Pinpoint the cell where the given text exists, returning its (x, y) midpoint coordinate. 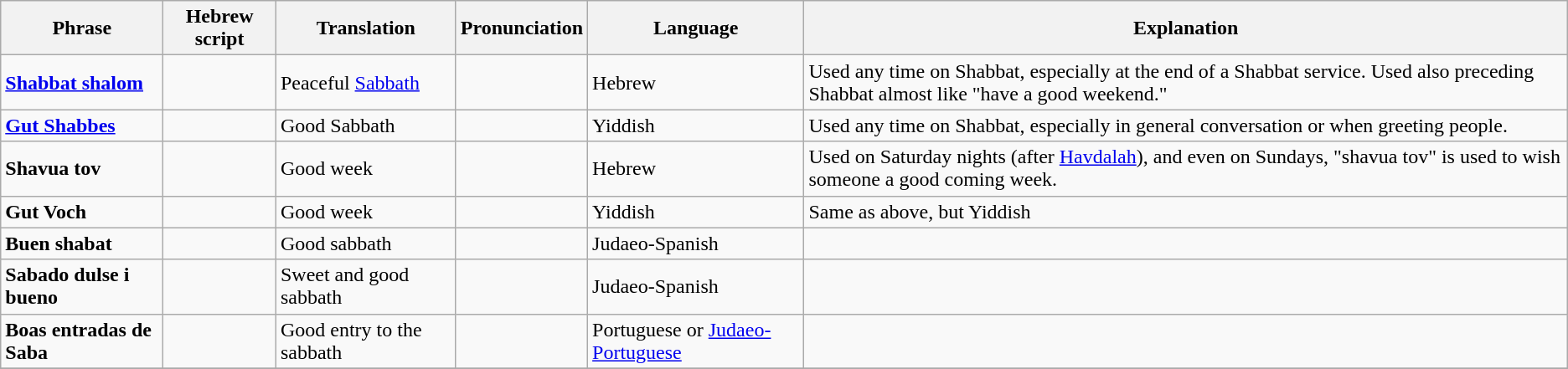
Explanation (1186, 28)
Same as above, but Yiddish (1186, 212)
Good Sabbath (365, 126)
Gut Voch (82, 212)
Shavua tov (82, 169)
Gut Shabbes (82, 126)
Translation (365, 28)
Portuguese or Judaeo-Portuguese (696, 341)
Pronunciation (521, 28)
Language (696, 28)
Phrase (82, 28)
Sweet and good sabbath (365, 286)
Used any time on Shabbat, especially at the end of a Shabbat service. Used also preceding Shabbat almost like "have a good weekend." (1186, 82)
Hebrew script (219, 28)
Buen shabat (82, 243)
Sabado dulse i bueno (82, 286)
Peaceful Sabbath (365, 82)
Boas entradas de Saba (82, 341)
Used on Saturday nights (after Havdalah), and even on Sundays, "shavua tov" is used to wish someone a good coming week. (1186, 169)
Used any time on Shabbat, especially in general conversation or when greeting people. (1186, 126)
Shabbat shalom (82, 82)
Good sabbath (365, 243)
Good entry to the sabbath (365, 341)
